Detect which cell encompasses the target text, then output its (X, Y) center coordinate. 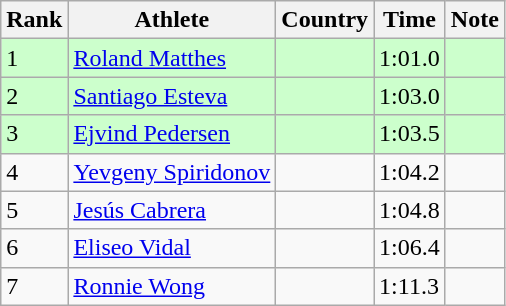
1:03.5 (410, 134)
Ronnie Wong (172, 286)
Yevgeny Spiridonov (172, 172)
1:01.0 (410, 58)
Santiago Esteva (172, 96)
Note (474, 20)
Roland Matthes (172, 58)
2 (34, 96)
Jesús Cabrera (172, 210)
Time (410, 20)
7 (34, 286)
1:04.2 (410, 172)
1:04.8 (410, 210)
Eliseo Vidal (172, 248)
Rank (34, 20)
3 (34, 134)
Ejvind Pedersen (172, 134)
6 (34, 248)
5 (34, 210)
1:06.4 (410, 248)
1 (34, 58)
1:11.3 (410, 286)
1:03.0 (410, 96)
Country (325, 20)
4 (34, 172)
Athlete (172, 20)
